Extract the (x, y) coordinate from the center of the cell holding the provided text.  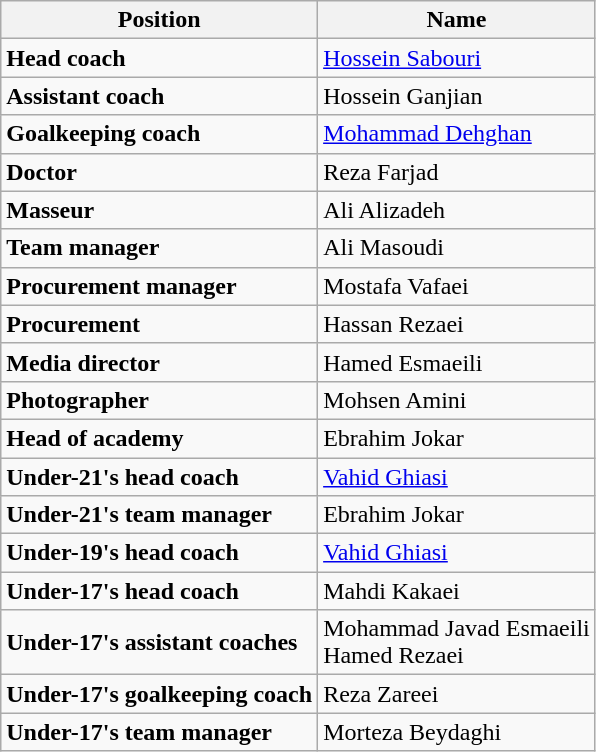
Under-17's assistant coaches (160, 642)
Doctor (160, 172)
Under-21's team manager (160, 515)
Ali Masoudi (457, 248)
Procurement manager (160, 286)
Head of academy (160, 438)
Mohsen Amini (457, 400)
Under-19's head coach (160, 553)
Under-21's head coach (160, 477)
Media director (160, 362)
Ali Alizadeh (457, 210)
Hamed Esmaeili (457, 362)
Reza Zareei (457, 694)
Goalkeeping coach (160, 134)
Mohammad Dehghan (457, 134)
Hossein Ganjian (457, 96)
Under-17's head coach (160, 591)
Head coach (160, 58)
Hossein Sabouri (457, 58)
Mahdi Kakaei (457, 591)
Team manager (160, 248)
Under-17's goalkeeping coach (160, 694)
Mostafa Vafaei (457, 286)
Assistant coach (160, 96)
Hassan Rezaei (457, 324)
Masseur (160, 210)
Photographer (160, 400)
Under-17's team manager (160, 732)
Reza Farjad (457, 172)
Position (160, 20)
Mohammad Javad Esmaeili Hamed Rezaei (457, 642)
Morteza Beydaghi (457, 732)
Procurement (160, 324)
Name (457, 20)
